For the text-containing cell, return its midpoint in [X, Y] coordinate format. 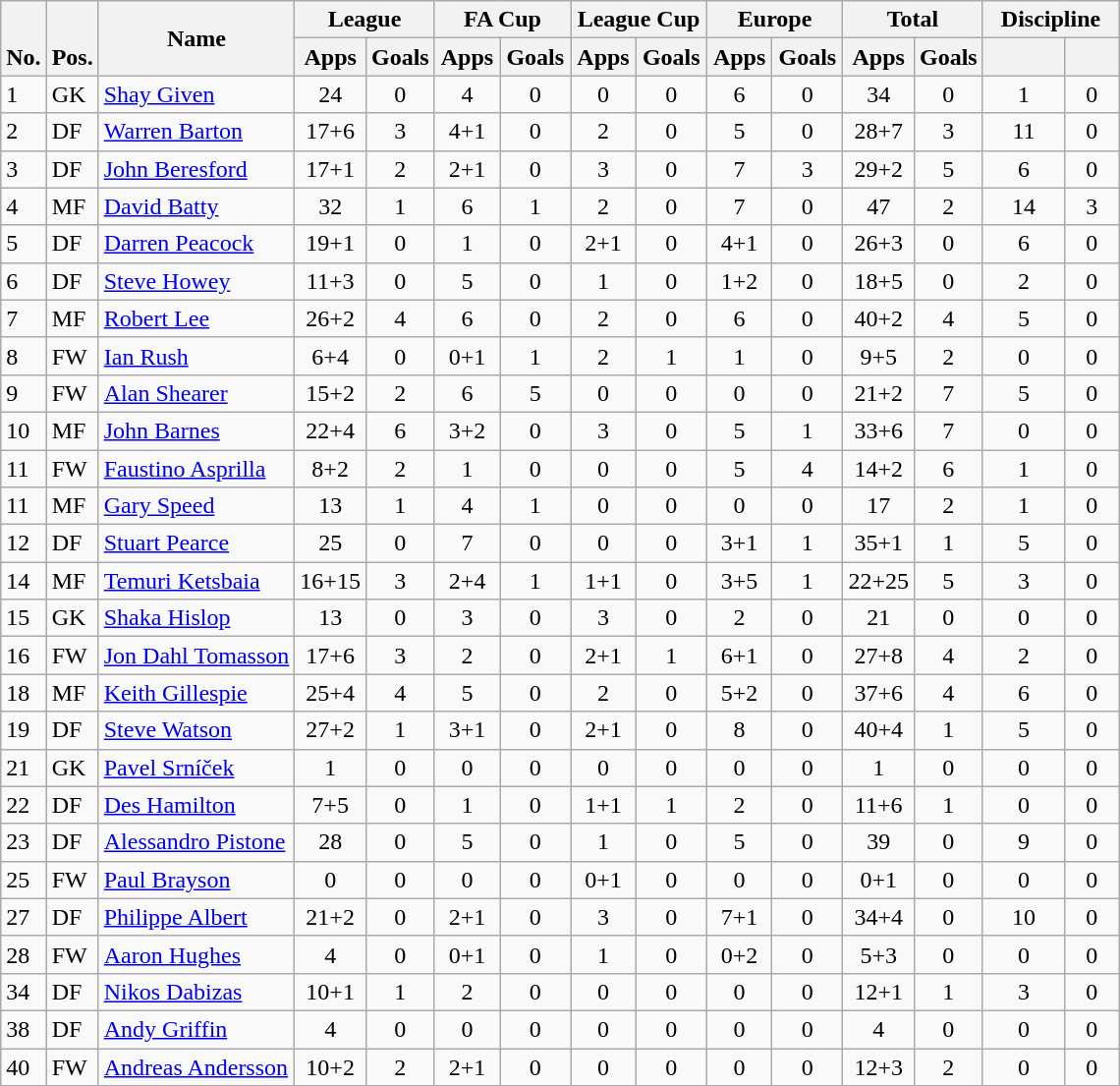
1+2 [739, 281]
27 [24, 917]
Des Hamilton [196, 805]
Darren Peacock [196, 244]
22 [24, 805]
40+2 [878, 318]
7+1 [739, 917]
23 [24, 842]
27+2 [330, 730]
6+4 [330, 356]
29+2 [878, 169]
16+15 [330, 581]
22+25 [878, 581]
Steve Watson [196, 730]
12+3 [878, 1066]
Warren Barton [196, 132]
3+5 [739, 581]
34+4 [878, 917]
33+6 [878, 430]
League [364, 20]
2+4 [468, 581]
Robert Lee [196, 318]
14+2 [878, 469]
Jon Dahl Tomasson [196, 656]
15+2 [330, 393]
18 [24, 693]
Gary Speed [196, 506]
3+2 [468, 430]
10+2 [330, 1066]
27+8 [878, 656]
5+3 [878, 954]
Shay Given [196, 94]
FA Cup [503, 20]
40+4 [878, 730]
Pos. [73, 38]
40 [24, 1066]
Total [913, 20]
5+2 [739, 693]
Discipline [1051, 20]
Europe [774, 20]
Shaka Hislop [196, 618]
19+1 [330, 244]
Andreas Andersson [196, 1066]
John Barnes [196, 430]
28+7 [878, 132]
Pavel Srníček [196, 768]
8+2 [330, 469]
Alessandro Pistone [196, 842]
39 [878, 842]
Nikos Dabizas [196, 992]
35+1 [878, 543]
37+6 [878, 693]
11+6 [878, 805]
9+5 [878, 356]
League Cup [639, 20]
Keith Gillespie [196, 693]
Steve Howey [196, 281]
12+1 [878, 992]
David Batty [196, 206]
Alan Shearer [196, 393]
0+2 [739, 954]
18+5 [878, 281]
Andy Griffin [196, 1029]
17+1 [330, 169]
17 [878, 506]
Paul Brayson [196, 880]
Stuart Pearce [196, 543]
32 [330, 206]
Aaron Hughes [196, 954]
26+3 [878, 244]
John Beresford [196, 169]
7+5 [330, 805]
47 [878, 206]
26+2 [330, 318]
11+3 [330, 281]
6+1 [739, 656]
Temuri Ketsbaia [196, 581]
19 [24, 730]
Name [196, 38]
25+4 [330, 693]
38 [24, 1029]
22+4 [330, 430]
10+1 [330, 992]
Philippe Albert [196, 917]
15 [24, 618]
Ian Rush [196, 356]
16 [24, 656]
No. [24, 38]
24 [330, 94]
12 [24, 543]
Faustino Asprilla [196, 469]
